Locate the cell with the specified text and output its [x, y] center coordinate. 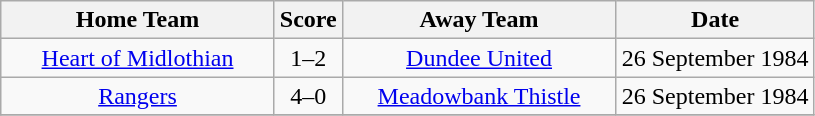
4–0 [308, 96]
1–2 [308, 58]
Date [716, 20]
Score [308, 20]
Home Team [138, 20]
Rangers [138, 96]
Away Team [479, 20]
Meadowbank Thistle [479, 96]
Dundee United [479, 58]
Heart of Midlothian [138, 58]
